Output the (X, Y) coordinate of the center of the cell containing the given text.  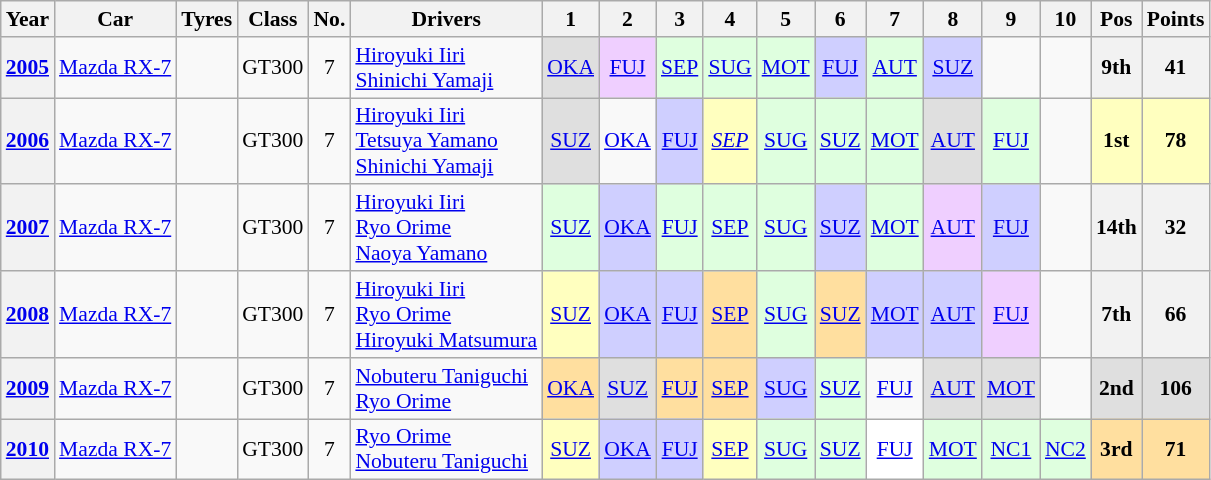
Ryo Orime Nobuteru Taniguchi (446, 450)
NC1 (1011, 450)
2010 (28, 450)
Hiroyuki Iiri Ryo Orime Hiroyuki Matsumura (446, 314)
106 (1176, 388)
41 (1176, 68)
Car (115, 19)
66 (1176, 314)
Drivers (446, 19)
10 (1066, 19)
No. (329, 19)
Nobuteru Taniguchi Ryo Orime (446, 388)
Pos (1116, 19)
71 (1176, 450)
78 (1176, 142)
9 (1011, 19)
2008 (28, 314)
8 (953, 19)
2nd (1116, 388)
Year (28, 19)
Class (272, 19)
NC2 (1066, 450)
Tyres (206, 19)
32 (1176, 228)
2 (628, 19)
Hiroyuki Iiri Shinichi Yamaji (446, 68)
2007 (28, 228)
2005 (28, 68)
1 (570, 19)
1st (1116, 142)
3rd (1116, 450)
9th (1116, 68)
2009 (28, 388)
6 (840, 19)
5 (786, 19)
Points (1176, 19)
7th (1116, 314)
Hiroyuki Iiri Tetsuya Yamano Shinichi Yamaji (446, 142)
14th (1116, 228)
Hiroyuki Iiri Ryo Orime Naoya Yamano (446, 228)
2006 (28, 142)
4 (730, 19)
3 (680, 19)
